Return (x, y) of the center of cell containing provided text 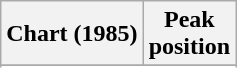
Peakposition (189, 34)
Chart (1985) (72, 34)
